Determine the (X, Y) coordinate at the center of the cell enclosing the given text.  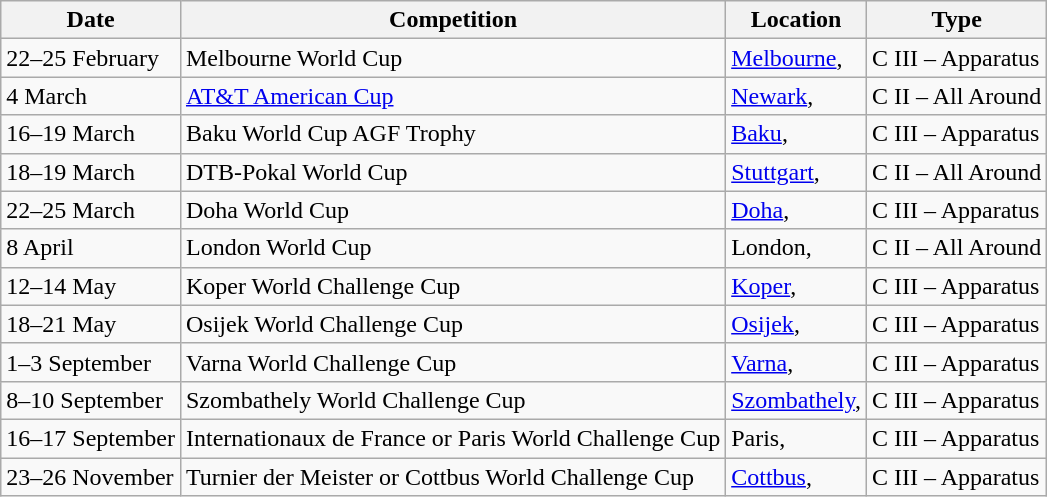
DTB-Pokal World Cup (452, 172)
Osijek, (796, 324)
Varna, (796, 362)
Melbourne, (796, 58)
1–3 September (91, 362)
22–25 March (91, 210)
AT&T American Cup (452, 96)
London, (796, 248)
Turnier der Meister or Cottbus World Challenge Cup (452, 477)
Internationaux de France or Paris World Challenge Cup (452, 438)
Baku, (796, 134)
16–19 March (91, 134)
18–21 May (91, 324)
Paris, (796, 438)
Doha World Cup (452, 210)
4 March (91, 96)
22–25 February (91, 58)
Varna World Challenge Cup (452, 362)
Stuttgart, (796, 172)
Date (91, 20)
Osijek World Challenge Cup (452, 324)
Location (796, 20)
8–10 September (91, 400)
8 April (91, 248)
Koper, (796, 286)
Szombathely World Challenge Cup (452, 400)
Competition (452, 20)
London World Cup (452, 248)
Szombathely, (796, 400)
Koper World Challenge Cup (452, 286)
Melbourne World Cup (452, 58)
Doha, (796, 210)
Newark, (796, 96)
Type (956, 20)
18–19 March (91, 172)
16–17 September (91, 438)
12–14 May (91, 286)
23–26 November (91, 477)
Baku World Cup AGF Trophy (452, 134)
Cottbus, (796, 477)
